Extract the (x, y) coordinate from the center of the cell holding the provided text.  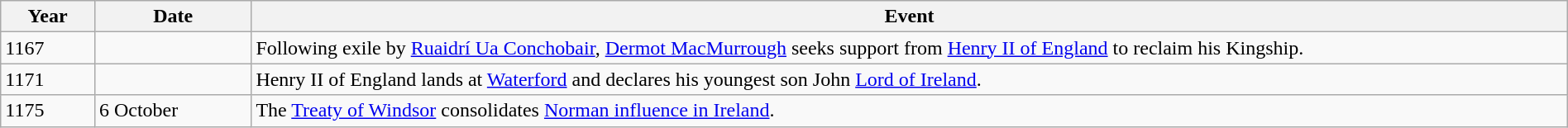
1171 (48, 79)
Event (910, 17)
1175 (48, 111)
1167 (48, 48)
Following exile by Ruaidrí Ua Conchobair, Dermot MacMurrough seeks support from Henry II of England to reclaim his Kingship. (910, 48)
Henry II of England lands at Waterford and declares his youngest son John Lord of Ireland. (910, 79)
6 October (172, 111)
Date (172, 17)
The Treaty of Windsor consolidates Norman influence in Ireland. (910, 111)
Year (48, 17)
